Output the (X, Y) coordinate of the center of the cell containing the given text.  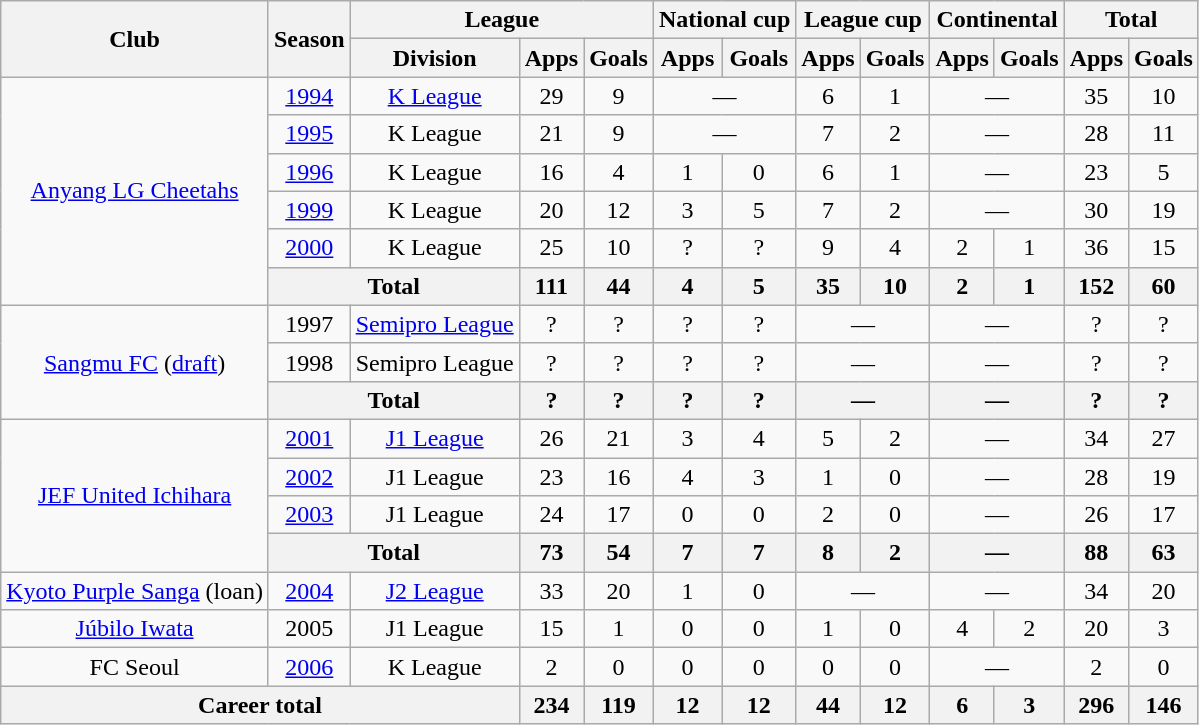
1996 (309, 172)
24 (551, 515)
88 (1096, 553)
1995 (309, 134)
27 (1164, 438)
1998 (309, 362)
2006 (309, 667)
54 (619, 553)
25 (551, 248)
234 (551, 705)
Kyoto Purple Sanga (loan) (135, 591)
2002 (309, 477)
60 (1164, 286)
30 (1096, 210)
111 (551, 286)
33 (551, 591)
296 (1096, 705)
Júbilo Iwata (135, 629)
29 (551, 96)
League (502, 20)
1994 (309, 96)
1997 (309, 324)
146 (1164, 705)
8 (828, 553)
73 (551, 553)
Club (135, 39)
2005 (309, 629)
Division (434, 58)
JEF United Ichihara (135, 495)
11 (1164, 134)
League cup (863, 20)
Anyang LG Cheetahs (135, 191)
2003 (309, 515)
36 (1096, 248)
119 (619, 705)
2004 (309, 591)
2001 (309, 438)
FC Seoul (135, 667)
Season (309, 39)
National cup (724, 20)
Sangmu FC (draft) (135, 362)
Continental (997, 20)
Career total (260, 705)
J2 League (434, 591)
1999 (309, 210)
63 (1164, 553)
152 (1096, 286)
2000 (309, 248)
